From the cell containing the given text, extract its center point as (X, Y) coordinate. 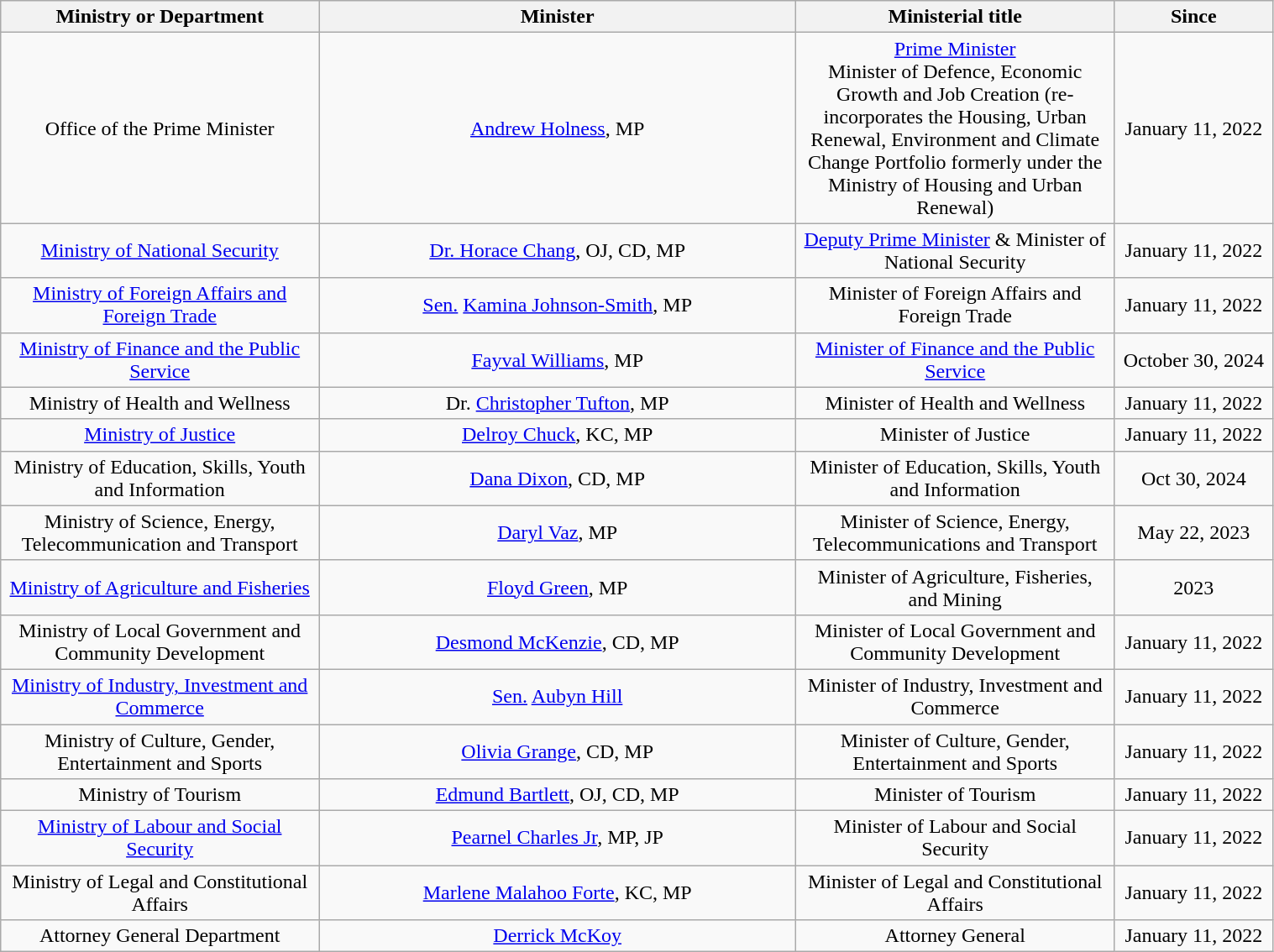
Delroy Chuck, KC, MP (558, 435)
Ministry of Labour and Social Security (160, 838)
Dana Dixon, CD, MP (558, 479)
Edmund Bartlett, OJ, CD, MP (558, 795)
Minister of Agriculture, Fisheries, and Mining (956, 588)
Minister of Science, Energy, Telecommunications and Transport (956, 532)
Pearnel Charles Jr, MP, JP (558, 838)
Office of the Prime Minister (160, 128)
Minister of Foreign Affairs and Foreign Trade (956, 306)
Minister of Education, Skills, Youth and Information (956, 479)
Olivia Grange, CD, MP (558, 751)
Ministry of Culture, Gender, Entertainment and Sports (160, 751)
Minister of Industry, Investment and Commerce (956, 697)
Attorney General Department (160, 936)
Ministry or Department (160, 17)
Minister of Local Government and Community Development (956, 641)
October 30, 2024 (1194, 359)
Ministry of Finance and the Public Service (160, 359)
Ministerial title (956, 17)
Ministry of Foreign Affairs and Foreign Trade (160, 306)
Ministry of Justice (160, 435)
Ministry of Tourism (160, 795)
Minister of Justice (956, 435)
Minister (558, 17)
Derrick McKoy (558, 936)
Ministry of Agriculture and Fisheries (160, 588)
Ministry of National Security (160, 250)
Minister of Labour and Social Security (956, 838)
Minister of Legal and Constitutional Affairs (956, 893)
Minister of Tourism (956, 795)
Oct 30, 2024 (1194, 479)
2023 (1194, 588)
Minister of Finance and the Public Service (956, 359)
Minister of Culture, Gender, Entertainment and Sports (956, 751)
Fayval Williams, MP (558, 359)
Ministry of Education, Skills, Youth and Information (160, 479)
Marlene Malahoo Forte, KC, MP (558, 893)
Ministry of Health and Wellness (160, 403)
Minister of Health and Wellness (956, 403)
Desmond McKenzie, CD, MP (558, 641)
May 22, 2023 (1194, 532)
Attorney General (956, 936)
Floyd Green, MP (558, 588)
Sen. Kamina Johnson-Smith, MP (558, 306)
Dr. Horace Chang, OJ, CD, MP (558, 250)
Ministry of Industry, Investment and Commerce (160, 697)
Ministry of Legal and Constitutional Affairs (160, 893)
Ministry of Science, Energy, Telecommunication and Transport (160, 532)
Since (1194, 17)
Andrew Holness, MP (558, 128)
Dr. Christopher Tufton, MP (558, 403)
Ministry of Local Government and Community Development (160, 641)
Sen. Aubyn Hill (558, 697)
Deputy Prime Minister & Minister of National Security (956, 250)
Daryl Vaz, MP (558, 532)
